Pinpoint the cell where the given text exists, returning its (x, y) midpoint coordinate. 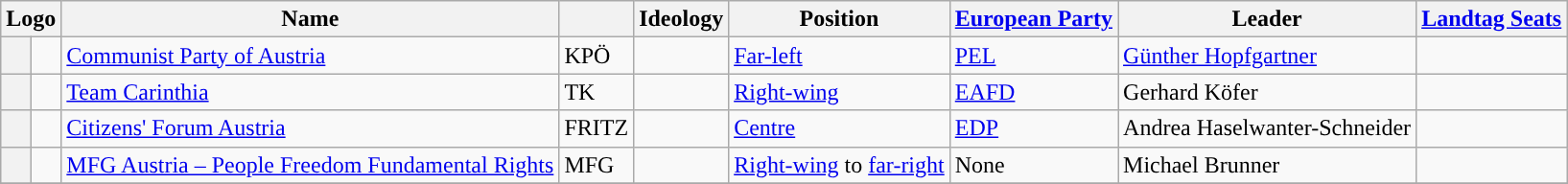
Far-left (840, 56)
Günther Hopfgartner (1268, 56)
Team Carinthia (311, 92)
Centre (840, 128)
Right-wing to far-right (840, 165)
EAFD (1034, 92)
Michael Brunner (1268, 165)
Name (311, 19)
KPÖ (597, 56)
Communist Party of Austria (311, 56)
EDP (1034, 128)
MFG Austria – People Freedom Fundamental Rights (311, 165)
European Party (1034, 19)
Andrea Haselwanter-Schneider (1268, 128)
PEL (1034, 56)
TK (597, 92)
None (1034, 165)
MFG (597, 165)
Leader (1268, 19)
Right-wing (840, 92)
Gerhard Köfer (1268, 92)
Position (840, 19)
Logo (31, 19)
Landtag Seats (1492, 19)
Citizens' Forum Austria (311, 128)
FRITZ (597, 128)
Ideology (681, 19)
